Return [X, Y] of the center of cell containing provided text 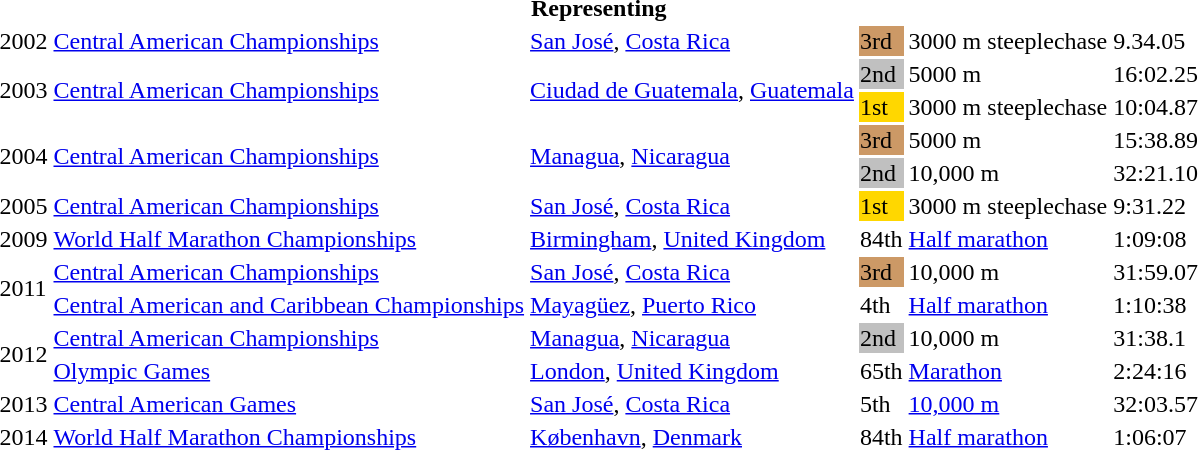
84th [881, 239]
London, United Kingdom [692, 371]
World Half Marathon Championships [289, 239]
4th [881, 305]
Birmingham, United Kingdom [692, 239]
Marathon [1008, 371]
Mayagüez, Puerto Rico [692, 305]
Central American and Caribbean Championships [289, 305]
5th [881, 404]
Olympic Games [289, 371]
Ciudad de Guatemala, Guatemala [692, 90]
65th [881, 371]
Central American Games [289, 404]
